Determine the (x, y) coordinate at the center of the cell enclosing the given text.  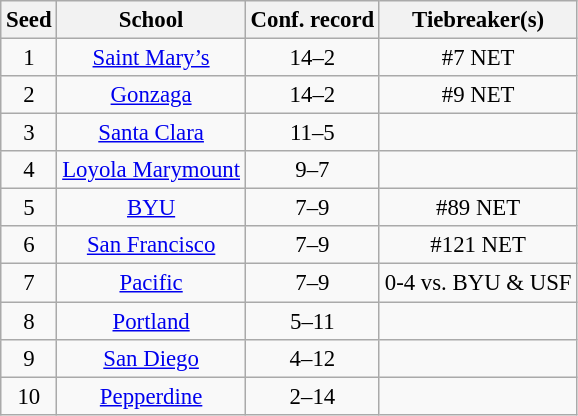
#7 NET (478, 58)
3 (29, 133)
5 (29, 208)
4–12 (312, 358)
Seed (29, 20)
Pepperdine (151, 396)
6 (29, 245)
San Francisco (151, 245)
0-4 vs. BYU & USF (478, 283)
9–7 (312, 170)
Santa Clara (151, 133)
Conf. record (312, 20)
Tiebreaker(s) (478, 20)
7 (29, 283)
1 (29, 58)
11–5 (312, 133)
BYU (151, 208)
School (151, 20)
Portland (151, 321)
2–14 (312, 396)
5–11 (312, 321)
#121 NET (478, 245)
9 (29, 358)
4 (29, 170)
#9 NET (478, 95)
Loyola Marymount (151, 170)
Pacific (151, 283)
Saint Mary’s (151, 58)
2 (29, 95)
#89 NET (478, 208)
San Diego (151, 358)
Gonzaga (151, 95)
10 (29, 396)
8 (29, 321)
